Provide the (X, Y) coordinate of the cell's center where the given text is located.  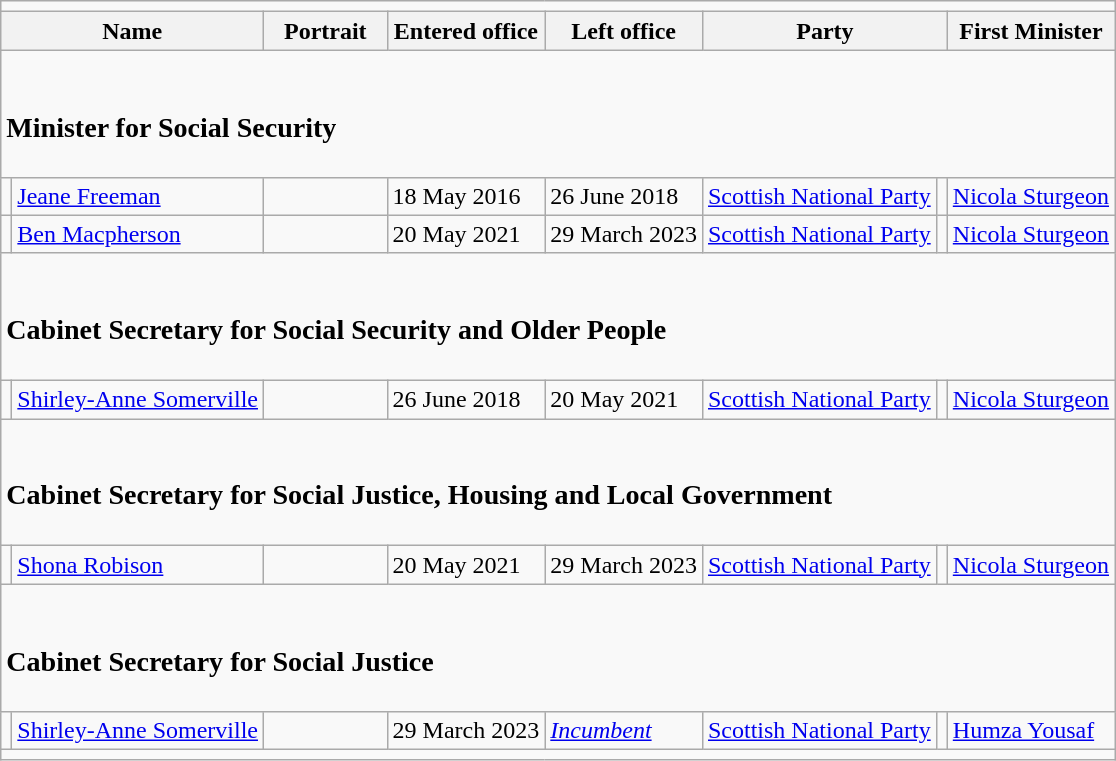
Jeane Freeman (138, 196)
Minister for Social Security (558, 114)
Cabinet Secretary for Social Security and Older People (558, 316)
Humza Yousaf (1030, 730)
Portrait (326, 31)
Incumbent (624, 730)
Cabinet Secretary for Social Justice, Housing and Local Government (558, 482)
Left office (624, 31)
Ben Macpherson (138, 234)
Cabinet Secretary for Social Justice (558, 648)
First Minister (1030, 31)
Shona Robison (138, 565)
Entered office (466, 31)
18 May 2016 (466, 196)
Party (824, 31)
Name (132, 31)
